Search for the cell housing the specified text and yield its [X, Y] center coordinate. 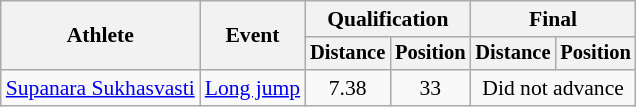
Supanara Sukhasvasti [100, 88]
7.38 [348, 88]
Qualification [388, 19]
Did not advance [552, 88]
33 [430, 88]
Final [552, 19]
Athlete [100, 36]
Event [252, 36]
Long jump [252, 88]
